Identify which cell holds the provided text, then report its (X, Y) central coordinate. 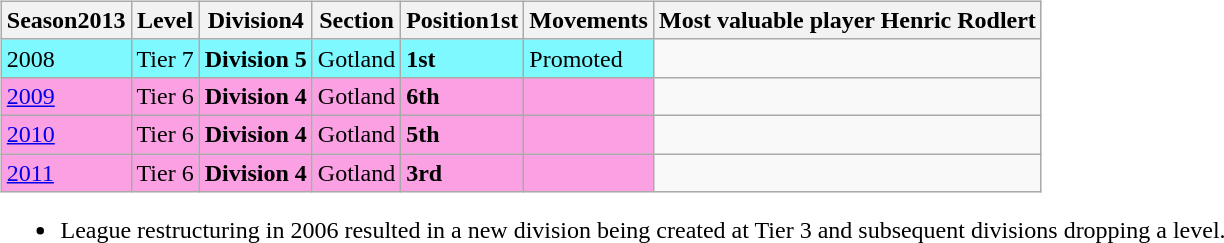
Promoted (589, 58)
Division 5 (256, 58)
2011 (66, 173)
Season2013 (66, 20)
3rd (462, 173)
2008 (66, 58)
2009 (66, 96)
6th (462, 96)
Position1st (462, 20)
Most valuable player Henric Rodlert (847, 20)
2010 (66, 134)
Section (356, 20)
Division4 (256, 20)
1st (462, 58)
Level (165, 20)
5th (462, 134)
Tier 7 (165, 58)
Movements (589, 20)
